Output the (X, Y) coordinate of the center of the cell containing the given text.  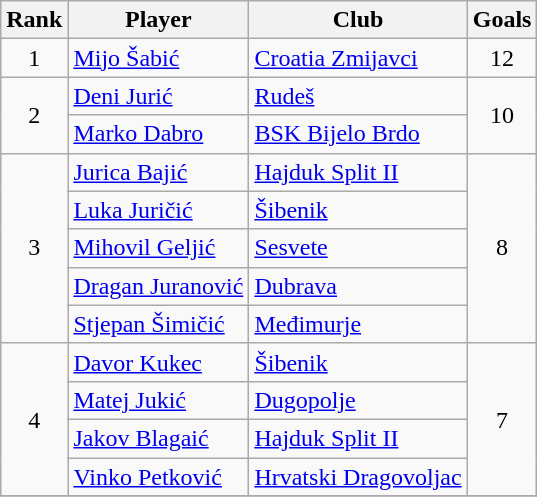
10 (502, 115)
BSK Bijelo Brdo (358, 134)
Deni Jurić (158, 96)
3 (34, 248)
Marko Dabro (158, 134)
Luka Juričić (158, 210)
Stjepan Šimičić (158, 324)
2 (34, 115)
Player (158, 20)
Sesvete (358, 248)
Croatia Zmijavci (358, 58)
Matej Jukić (158, 400)
7 (502, 419)
Rank (34, 20)
Goals (502, 20)
Vinko Petković (158, 477)
Dragan Juranović (158, 286)
Dugopolje (358, 400)
Međimurje (358, 324)
Jurica Bajić (158, 172)
Dubrava (358, 286)
Davor Kukec (158, 362)
Hrvatski Dragovoljac (358, 477)
Rudeš (358, 96)
8 (502, 248)
1 (34, 58)
Mijo Šabić (158, 58)
Jakov Blagaić (158, 438)
Club (358, 20)
12 (502, 58)
4 (34, 419)
Mihovil Geljić (158, 248)
